Pinpoint the cell where the given text exists, returning its (X, Y) midpoint coordinate. 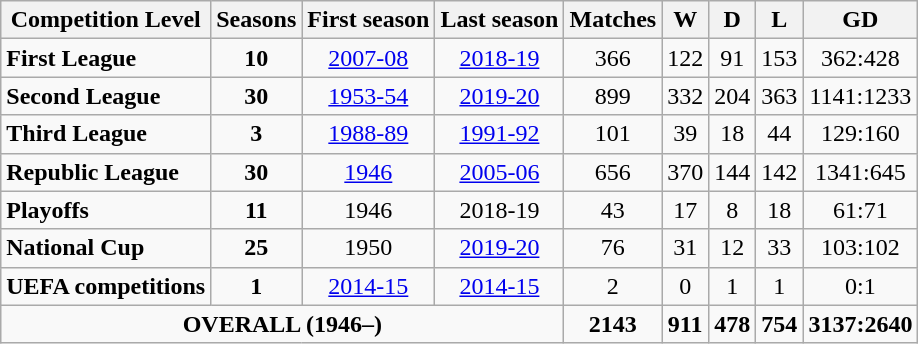
First League (106, 58)
1950 (368, 248)
2143 (613, 324)
Third League (106, 134)
Matches (613, 20)
76 (613, 248)
370 (686, 172)
8 (732, 210)
17 (686, 210)
153 (780, 58)
129:160 (860, 134)
39 (686, 134)
478 (732, 324)
Competition Level (106, 20)
204 (732, 96)
3137:2640 (860, 324)
L (780, 20)
0:1 (860, 286)
First season (368, 20)
OVERALL (1946–) (282, 324)
Republic League (106, 172)
GD (860, 20)
W (686, 20)
2 (613, 286)
103:102 (860, 248)
10 (256, 58)
1953-54 (368, 96)
Last season (500, 20)
0 (686, 286)
UEFA competitions (106, 286)
101 (613, 134)
61:71 (860, 210)
Seasons (256, 20)
1991-92 (500, 134)
363 (780, 96)
44 (780, 134)
2005-06 (500, 172)
911 (686, 324)
1141:1233 (860, 96)
362:428 (860, 58)
D (732, 20)
Second League (106, 96)
Playoffs (106, 210)
National Cup (106, 248)
43 (613, 210)
1988-89 (368, 134)
11 (256, 210)
3 (256, 134)
1341:645 (860, 172)
656 (613, 172)
142 (780, 172)
754 (780, 324)
122 (686, 58)
899 (613, 96)
366 (613, 58)
2007-08 (368, 58)
12 (732, 248)
91 (732, 58)
144 (732, 172)
25 (256, 248)
33 (780, 248)
332 (686, 96)
31 (686, 248)
